Capture the cell that displays the provided text and extract its [X, Y] central coordinate. 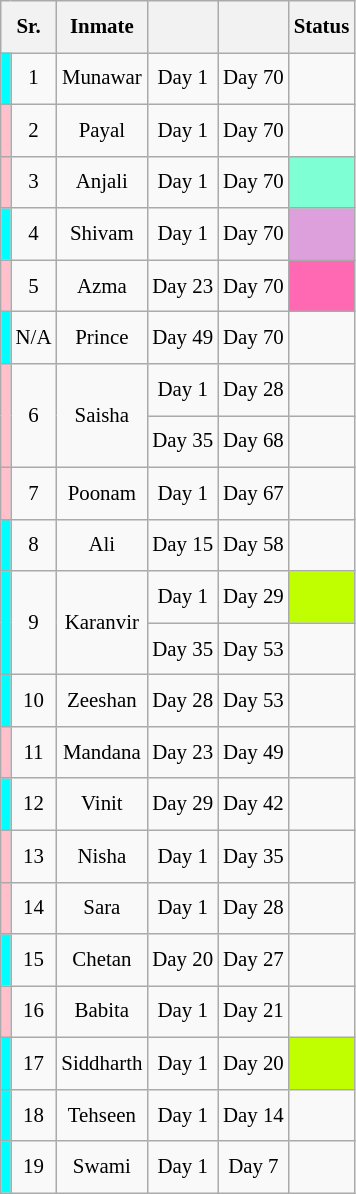
Day 42 [254, 804]
Day 14 [254, 1115]
Nisha [102, 856]
Sr. [29, 27]
Saisha [102, 416]
4 [34, 234]
Munawar [102, 78]
Swami [102, 1167]
Shivam [102, 234]
17 [34, 1064]
1 [34, 78]
Tehseen [102, 1115]
13 [34, 856]
19 [34, 1167]
N/A [34, 338]
Day 67 [254, 493]
Day 21 [254, 1012]
Azma [102, 286]
Ali [102, 545]
5 [34, 286]
Day 7 [254, 1167]
Day 68 [254, 441]
Day 27 [254, 960]
Anjali [102, 182]
Zeeshan [102, 701]
Day 58 [254, 545]
Karanvir [102, 623]
11 [34, 752]
15 [34, 960]
Day 15 [182, 545]
Poonam [102, 493]
9 [34, 623]
Mandana [102, 752]
3 [34, 182]
7 [34, 493]
Babita [102, 1012]
Sara [102, 908]
Siddharth [102, 1064]
16 [34, 1012]
18 [34, 1115]
Prince [102, 338]
10 [34, 701]
Vinit [102, 804]
Chetan [102, 960]
6 [34, 416]
Inmate [102, 27]
2 [34, 130]
8 [34, 545]
Payal [102, 130]
Status [322, 27]
12 [34, 804]
14 [34, 908]
